Provide the [x, y] coordinate of the cell's center where the given text is located.  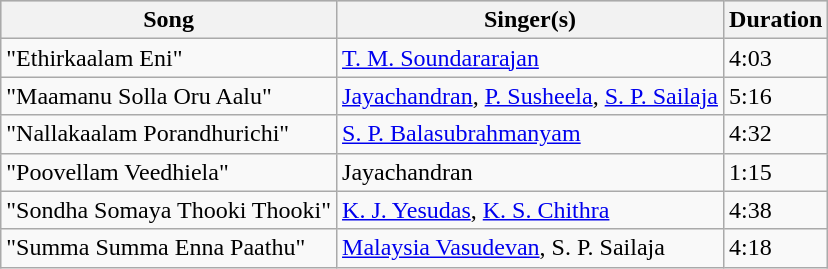
"Poovellam Veedhiela" [169, 172]
1:15 [776, 172]
4:32 [776, 134]
T. M. Soundararajan [530, 58]
4:38 [776, 210]
Malaysia Vasudevan, S. P. Sailaja [530, 248]
Jayachandran [530, 172]
Duration [776, 20]
Jayachandran, P. Susheela, S. P. Sailaja [530, 96]
4:18 [776, 248]
Song [169, 20]
S. P. Balasubrahmanyam [530, 134]
"Summa Summa Enna Paathu" [169, 248]
"Nallakaalam Porandhurichi" [169, 134]
K. J. Yesudas, K. S. Chithra [530, 210]
"Sondha Somaya Thooki Thooki" [169, 210]
Singer(s) [530, 20]
"Maamanu Solla Oru Aalu" [169, 96]
4:03 [776, 58]
5:16 [776, 96]
"Ethirkaalam Eni" [169, 58]
